Capture the cell that displays the provided text and extract its [X, Y] central coordinate. 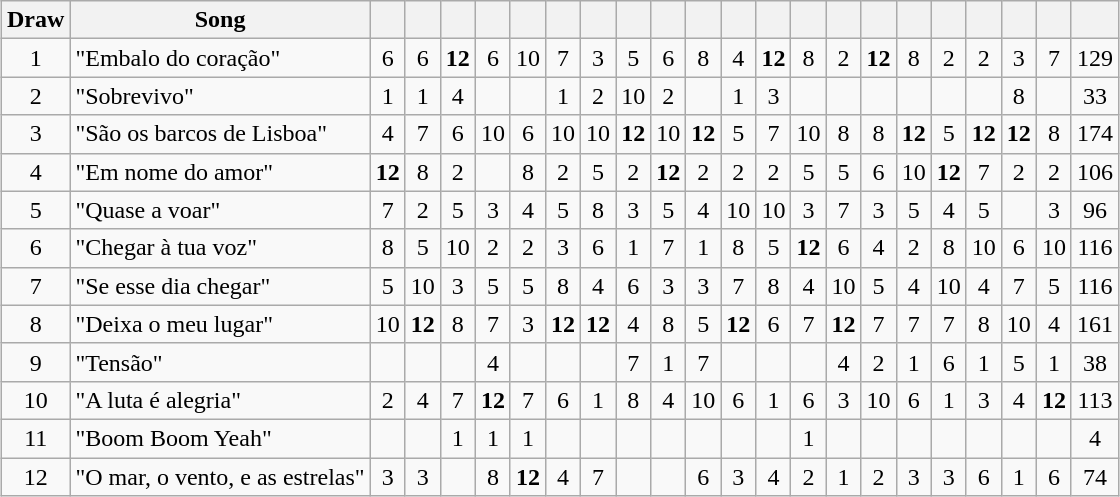
38 [1094, 362]
"Chegar à tua voz" [220, 248]
"Em nome do amor" [220, 172]
"Sobrevivo" [220, 96]
"Embalo do coração" [220, 58]
Song [220, 20]
161 [1094, 324]
"Quase a voar" [220, 210]
"A luta é alegria" [220, 400]
106 [1094, 172]
"Boom Boom Yeah" [220, 438]
96 [1094, 210]
"O mar, o vento, e as estrelas" [220, 477]
74 [1094, 477]
"São os barcos de Lisboa" [220, 134]
"Se esse dia chegar" [220, 286]
"Deixa o meu lugar" [220, 324]
9 [36, 362]
129 [1094, 58]
113 [1094, 400]
"Tensão" [220, 362]
11 [36, 438]
33 [1094, 96]
174 [1094, 134]
Draw [36, 20]
